Detect which cell encompasses the target text, then output its [x, y] center coordinate. 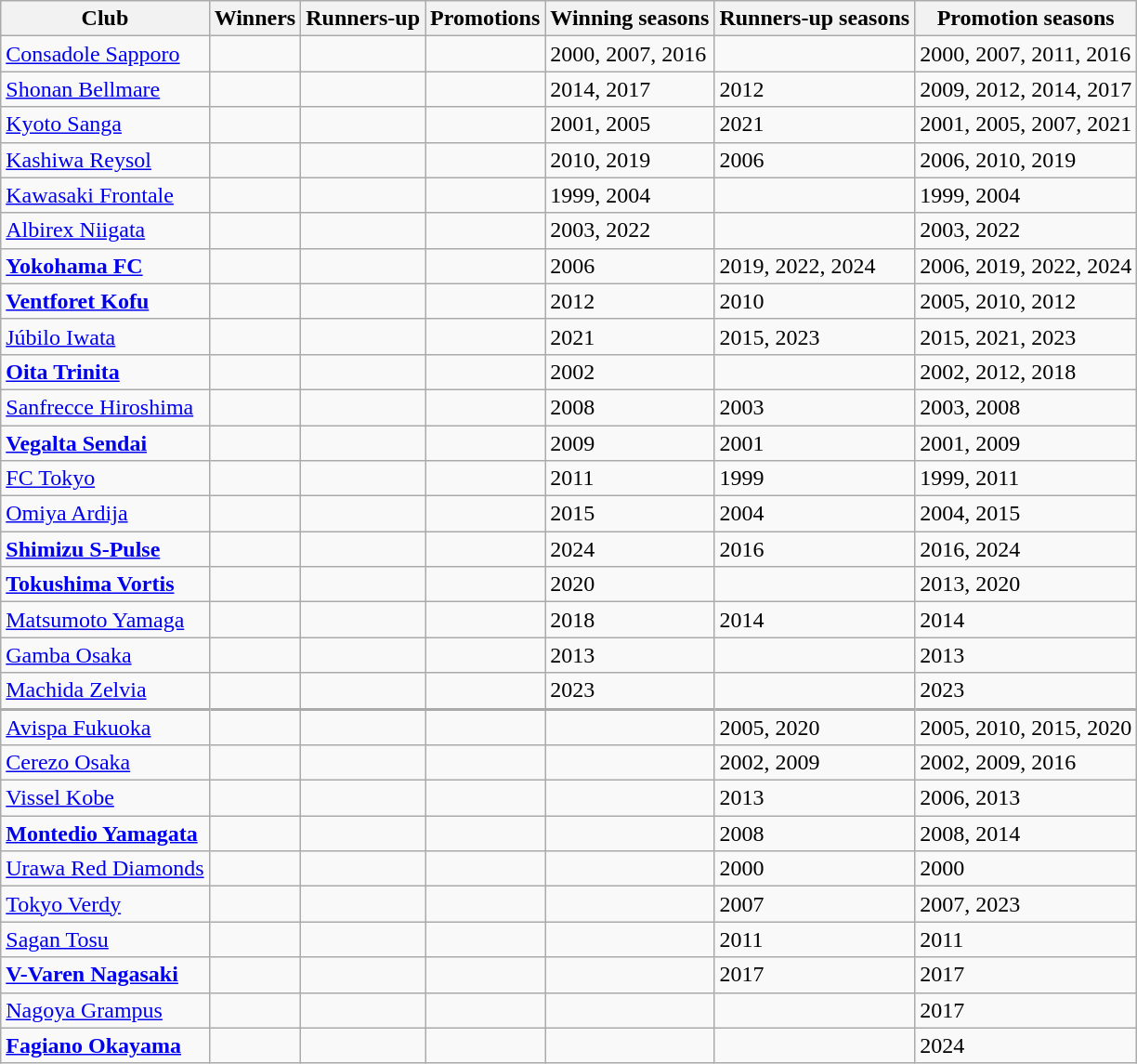
Runners-up seasons [815, 19]
2003 [815, 407]
2014, 2017 [630, 89]
Albirex Niigata [105, 230]
Montedio Yamagata [105, 834]
2002, 2009, 2016 [1026, 763]
1999 [815, 479]
Winners [255, 19]
Nagoya Grampus [105, 1010]
2007, 2023 [1026, 904]
Club [105, 19]
Avispa Fukuoka [105, 727]
Matsumoto Yamaga [105, 620]
2016, 2024 [1026, 549]
Sanfrecce Hiroshima [105, 407]
2020 [630, 585]
2015, 2021, 2023 [1026, 336]
Runners-up [363, 19]
Shonan Bellmare [105, 89]
2004 [815, 514]
Vegalta Sendai [105, 443]
2006, 2013 [1026, 798]
2005, 2020 [815, 727]
2002, 2012, 2018 [1026, 372]
2001 [815, 443]
Fagiano Okayama [105, 1045]
FC Tokyo [105, 479]
2010, 2019 [630, 160]
Kawasaki Frontale [105, 195]
Gamba Osaka [105, 655]
Winning seasons [630, 19]
V-Varen Nagasaki [105, 975]
Consadole Sapporo [105, 54]
2001, 2005, 2007, 2021 [1026, 125]
Urawa Red Diamonds [105, 869]
Ventforet Kofu [105, 301]
Omiya Ardija [105, 514]
2004, 2015 [1026, 514]
2010 [815, 301]
2006, 2019, 2022, 2024 [1026, 266]
2001, 2009 [1026, 443]
Promotions [485, 19]
2000, 2007, 2011, 2016 [1026, 54]
2005, 2010, 2015, 2020 [1026, 727]
Oita Trinita [105, 372]
2015 [630, 514]
Promotion seasons [1026, 19]
Vissel Kobe [105, 798]
2007 [815, 904]
Machida Zelvia [105, 691]
1999, 2011 [1026, 479]
2006, 2010, 2019 [1026, 160]
2009, 2012, 2014, 2017 [1026, 89]
Kashiwa Reysol [105, 160]
Tokushima Vortis [105, 585]
2015, 2023 [815, 336]
Cerezo Osaka [105, 763]
2019, 2022, 2024 [815, 266]
2009 [630, 443]
2008, 2014 [1026, 834]
Kyoto Sanga [105, 125]
2002, 2009 [815, 763]
Júbilo Iwata [105, 336]
2005, 2010, 2012 [1026, 301]
Sagan Tosu [105, 939]
2018 [630, 620]
Shimizu S-Pulse [105, 549]
2013, 2020 [1026, 585]
2001, 2005 [630, 125]
2003, 2008 [1026, 407]
2016 [815, 549]
Tokyo Verdy [105, 904]
2002 [630, 372]
Yokohama FC [105, 266]
2000, 2007, 2016 [630, 54]
